From the cell containing the given text, extract its center point as [X, Y] coordinate. 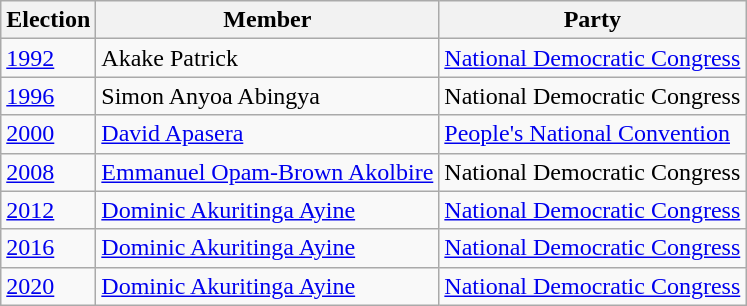
Election [48, 20]
2008 [48, 172]
People's National Convention [592, 134]
Emmanuel Opam-Brown Akolbire [268, 172]
1992 [48, 58]
David Apasera [268, 134]
Akake Patrick [268, 58]
Party [592, 20]
2012 [48, 210]
1996 [48, 96]
2016 [48, 248]
2020 [48, 286]
2000 [48, 134]
Member [268, 20]
Simon Anyoa Abingya [268, 96]
